Capture the cell that displays the provided text and extract its (x, y) central coordinate. 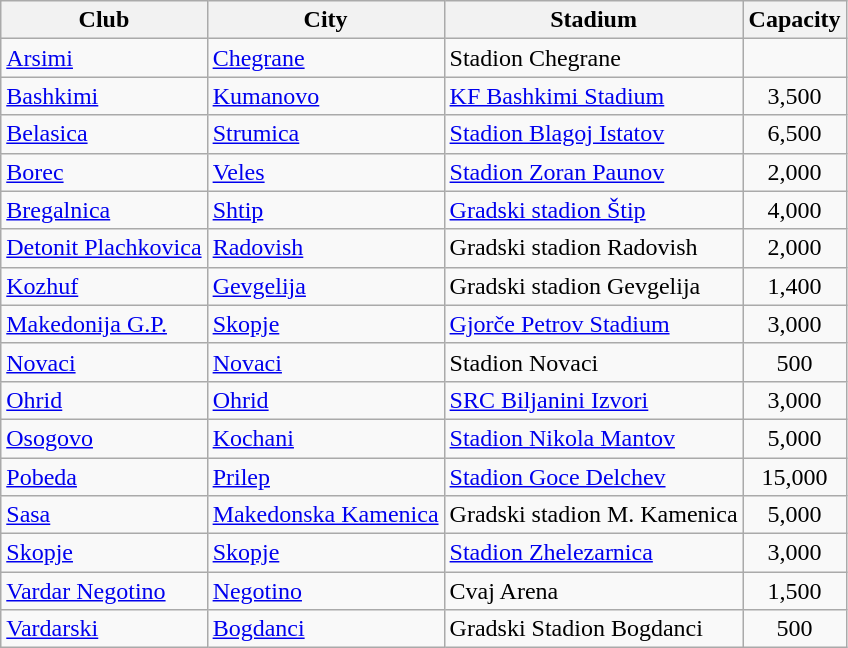
Stadion Novaci (594, 362)
Bashkimi (104, 96)
3,500 (794, 96)
Prilep (326, 477)
Gevgelija (326, 286)
Strumica (326, 134)
Makedonija G.P. (104, 324)
Vardarski (104, 629)
15,000 (794, 477)
Stadion Chegrane (594, 58)
Belasica (104, 134)
Arsimi (104, 58)
6,500 (794, 134)
KF Bashkimi Stadium (594, 96)
Osogovo (104, 438)
4,000 (794, 210)
Radovish (326, 248)
1,400 (794, 286)
Gradski Stadion Bogdanci (594, 629)
Stadion Blagoj Istatov (594, 134)
Gradski stadion Štip (594, 210)
Makedonska Kamenica (326, 515)
Stadion Nikola Mantov (594, 438)
Negotino (326, 591)
Veles (326, 172)
Kumanovo (326, 96)
Stadion Zhelezarnica (594, 553)
Club (104, 20)
SRC Biljanini Izvori (594, 400)
Vardar Negotino (104, 591)
Gradski stadion M. Kamenica (594, 515)
Kozhuf (104, 286)
Stadion Zoran Paunov (594, 172)
Capacity (794, 20)
1,500 (794, 591)
Shtip (326, 210)
Gradski stadion Radovish (594, 248)
Sasa (104, 515)
Gjorče Petrov Stadium (594, 324)
Detonit Plachkovica (104, 248)
Borec (104, 172)
Cvaj Arena (594, 591)
Gradski stadion Gevgelija (594, 286)
Stadion Goce Delchev (594, 477)
City (326, 20)
Pobeda (104, 477)
Kochani (326, 438)
Chegrane (326, 58)
Stadium (594, 20)
Bogdanci (326, 629)
Bregalnica (104, 210)
